From the cell containing the given text, extract its center point as [X, Y] coordinate. 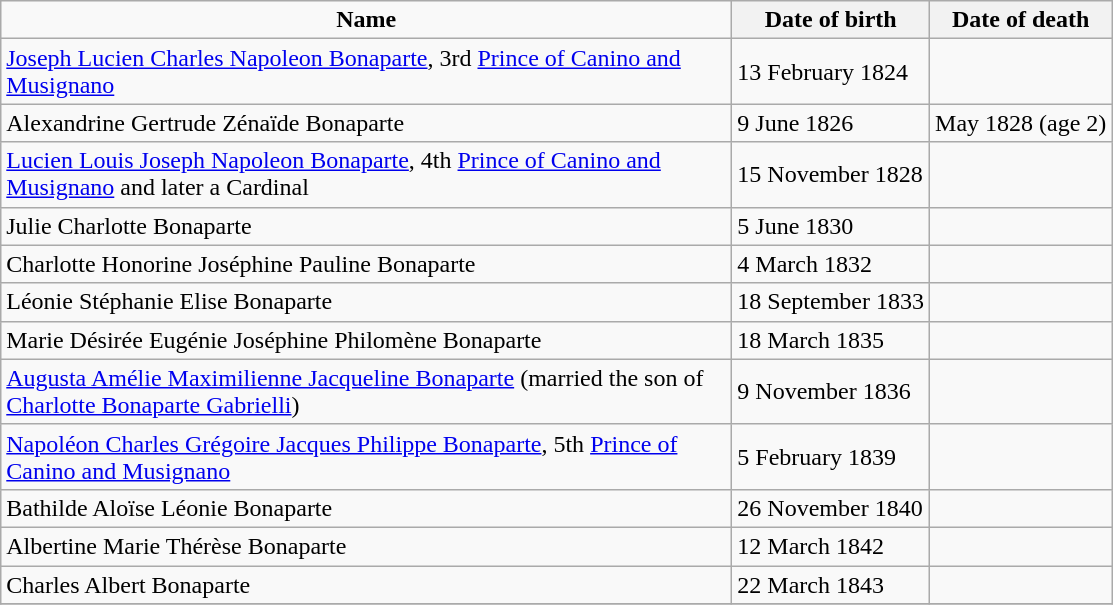
Date of death [1021, 20]
Joseph Lucien Charles Napoleon Bonaparte, 3rd Prince of Canino and Musignano [366, 72]
9 June 1826 [831, 123]
Léonie Stéphanie Elise Bonaparte [366, 302]
May 1828 (age 2) [1021, 123]
12 March 1842 [831, 546]
26 November 1840 [831, 508]
Name [366, 20]
18 September 1833 [831, 302]
9 November 1836 [831, 392]
Augusta Amélie Maximilienne Jacqueline Bonaparte (married the son of Charlotte Bonaparte Gabrielli) [366, 392]
Bathilde Aloïse Léonie Bonaparte [366, 508]
13 February 1824 [831, 72]
Alexandrine Gertrude Zénaïde Bonaparte [366, 123]
Charles Albert Bonaparte [366, 585]
Date of birth [831, 20]
Marie Désirée Eugénie Joséphine Philomène Bonaparte [366, 340]
5 June 1830 [831, 226]
Napoléon Charles Grégoire Jacques Philippe Bonaparte, 5th Prince of Canino and Musignano [366, 456]
Julie Charlotte Bonaparte [366, 226]
15 November 1828 [831, 174]
22 March 1843 [831, 585]
5 February 1839 [831, 456]
Albertine Marie Thérèse Bonaparte [366, 546]
18 March 1835 [831, 340]
Lucien Louis Joseph Napoleon Bonaparte, 4th Prince of Canino and Musignano and later a Cardinal [366, 174]
4 March 1832 [831, 264]
Charlotte Honorine Joséphine Pauline Bonaparte [366, 264]
